Scan for the cell matching the given text and deliver its [x, y] coordinate at center. 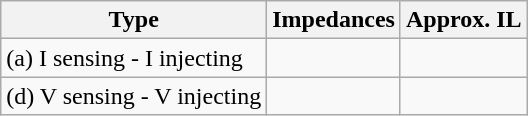
Approx. IL [464, 20]
Impedances [334, 20]
(d) V sensing - V injecting [134, 96]
Type [134, 20]
(a) I sensing - I injecting [134, 58]
